Return the (x, y) coordinate for the center point of the cell that contains the specified text.  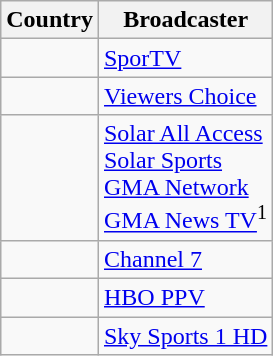
Viewers Choice (185, 96)
Country (50, 20)
SporTV (185, 58)
Broadcaster (185, 20)
HBO PPV (185, 298)
Sky Sports 1 HD (185, 336)
Channel 7 (185, 259)
Solar All AccessSolar SportsGMA NetworkGMA News TV1 (185, 178)
